Return (x, y) of the center of cell containing provided text 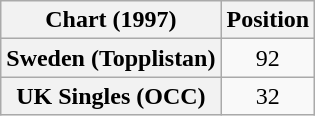
UK Singles (OCC) (111, 96)
32 (268, 96)
Position (268, 20)
Sweden (Topplistan) (111, 58)
Chart (1997) (111, 20)
92 (268, 58)
